From the cell containing the given text, extract its center point as [x, y] coordinate. 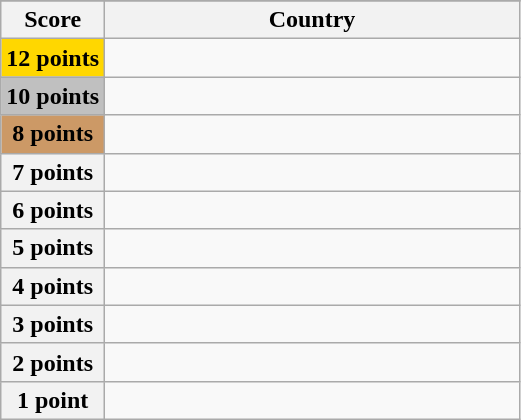
4 points [53, 286]
6 points [53, 210]
1 point [53, 400]
7 points [53, 172]
Score [53, 20]
2 points [53, 362]
12 points [53, 58]
5 points [53, 248]
Country [312, 20]
10 points [53, 96]
8 points [53, 134]
3 points [53, 324]
